For the text-containing cell, return its midpoint in [X, Y] coordinate format. 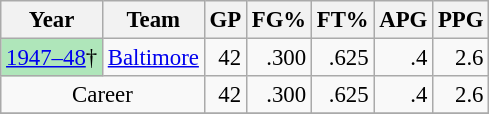
FT% [342, 20]
1947–48† [52, 58]
APG [404, 20]
FG% [278, 20]
Career [102, 95]
GP [225, 20]
Team [153, 20]
Baltimore [153, 58]
PPG [461, 20]
Year [52, 20]
